Find where the given text appears and provide that cell's center as (x, y) coordinate. 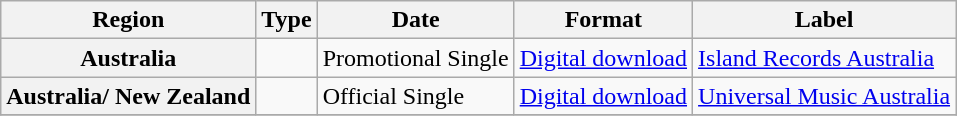
Format (603, 20)
Type (286, 20)
Australia/ New Zealand (128, 96)
Universal Music Australia (824, 96)
Australia (128, 58)
Island Records Australia (824, 58)
Region (128, 20)
Official Single (416, 96)
Date (416, 20)
Promotional Single (416, 58)
Label (824, 20)
